Locate the cell with the specified text and output its (x, y) center coordinate. 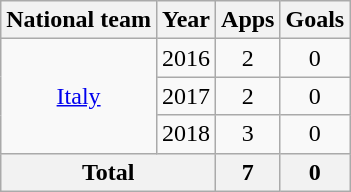
Italy (79, 96)
Total (108, 172)
National team (79, 20)
3 (248, 134)
2017 (186, 96)
2018 (186, 134)
Year (186, 20)
2016 (186, 58)
7 (248, 172)
Apps (248, 20)
Goals (315, 20)
